Extract the [X, Y] coordinate from the center of the cell holding the provided text.  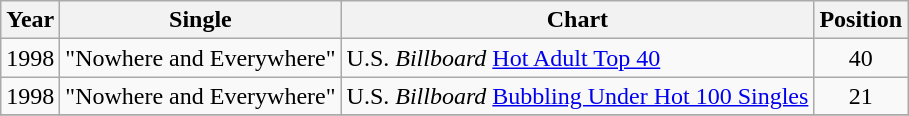
Position [861, 20]
Single [200, 20]
40 [861, 58]
U.S. Billboard Hot Adult Top 40 [578, 58]
Chart [578, 20]
Year [30, 20]
U.S. Billboard Bubbling Under Hot 100 Singles [578, 96]
21 [861, 96]
